Search for the cell housing the specified text and yield its [X, Y] center coordinate. 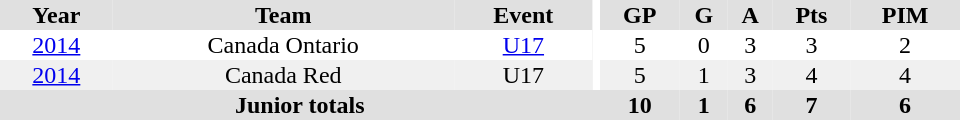
7 [812, 105]
Year [56, 15]
Team [284, 15]
GP [640, 15]
Canada Red [284, 75]
A [750, 15]
0 [704, 45]
2 [905, 45]
10 [640, 105]
Pts [812, 15]
Canada Ontario [284, 45]
Junior totals [300, 105]
Event [524, 15]
G [704, 15]
PIM [905, 15]
